Provide the (x, y) coordinate of the cell's center where the given text is located.  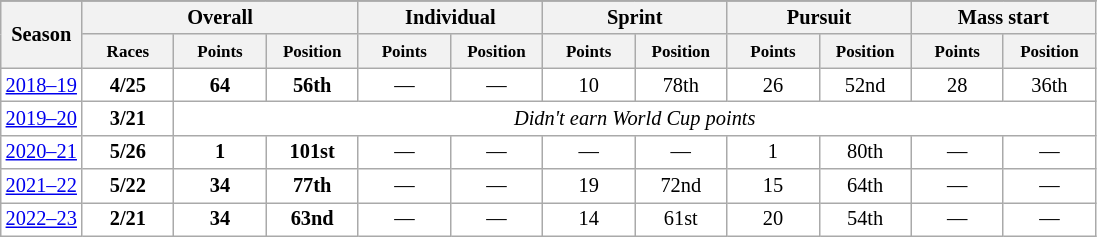
14 (589, 219)
Overall (220, 17)
Didn't earn World Cup points (635, 118)
72nd (681, 186)
2022–23 (42, 219)
Sprint (635, 17)
Mass start (1003, 17)
36th (1049, 85)
5/22 (128, 186)
2018–19 (42, 85)
56th (312, 85)
10 (589, 85)
78th (681, 85)
77th (312, 186)
Individual (450, 17)
2019–20 (42, 118)
5/26 (128, 152)
Races (128, 51)
63nd (312, 219)
2020–21 (42, 152)
64th (865, 186)
Pursuit (819, 17)
Season (42, 34)
20 (773, 219)
28 (957, 85)
3/21 (128, 118)
80th (865, 152)
54th (865, 219)
15 (773, 186)
2/21 (128, 219)
64 (220, 85)
52nd (865, 85)
101st (312, 152)
61st (681, 219)
26 (773, 85)
19 (589, 186)
2021–22 (42, 186)
4/25 (128, 85)
